From the cell containing the given text, extract its center point as [x, y] coordinate. 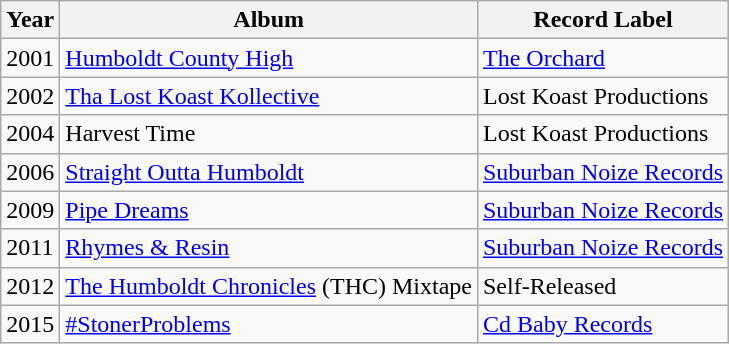
The Orchard [602, 58]
2015 [30, 324]
Pipe Dreams [269, 210]
2012 [30, 286]
Year [30, 20]
Album [269, 20]
Self-Released [602, 286]
2009 [30, 210]
Rhymes & Resin [269, 248]
Record Label [602, 20]
The Humboldt Chronicles (THC) Mixtape [269, 286]
Humboldt County High [269, 58]
2004 [30, 134]
2001 [30, 58]
Tha Lost Koast Kollective [269, 96]
2011 [30, 248]
2002 [30, 96]
Straight Outta Humboldt [269, 172]
Cd Baby Records [602, 324]
Harvest Time [269, 134]
2006 [30, 172]
#StonerProblems [269, 324]
